Pinpoint the cell where the given text exists, returning its (X, Y) midpoint coordinate. 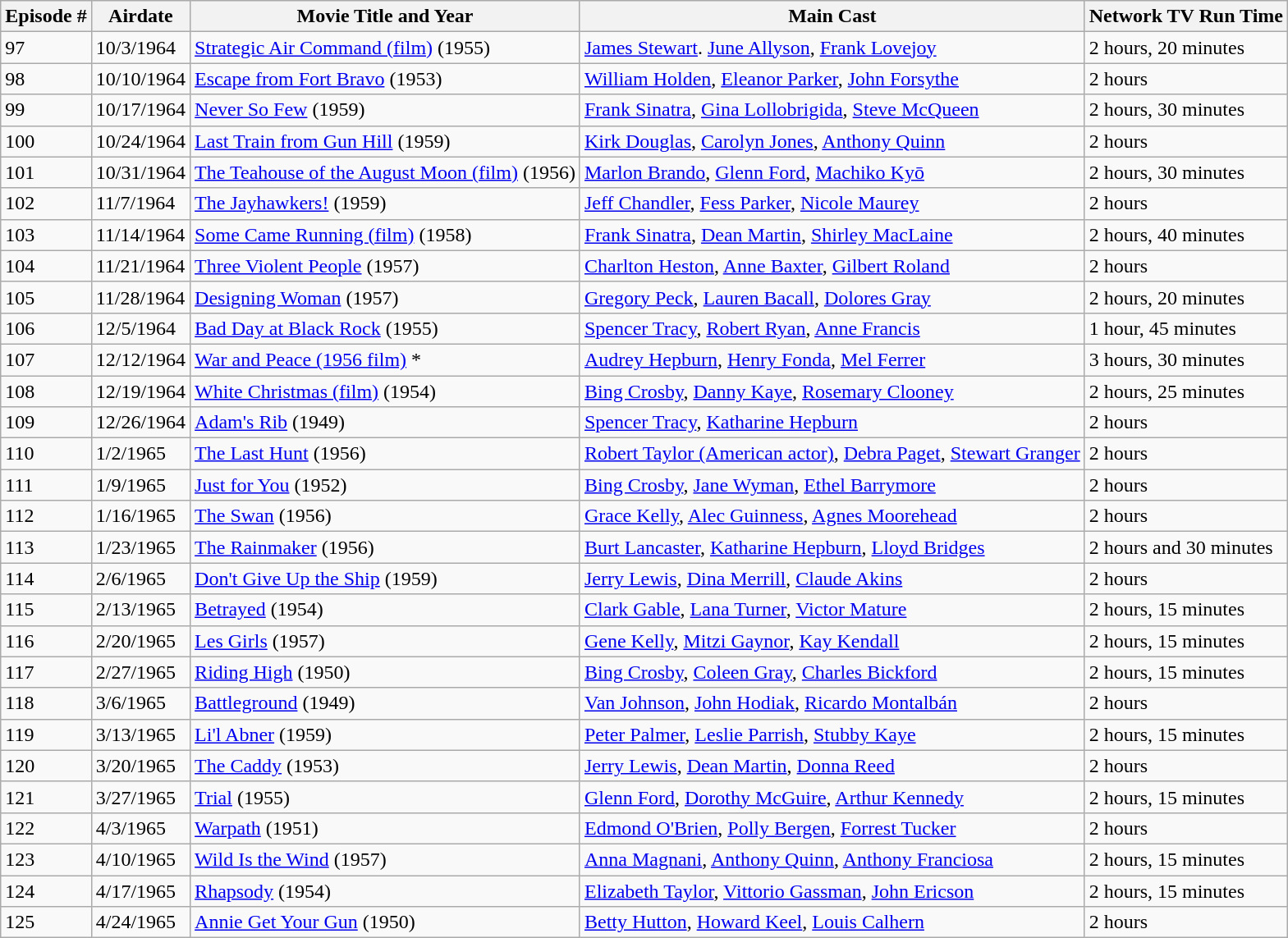
The Jayhawkers! (1959) (386, 204)
112 (46, 516)
Episode # (46, 16)
110 (46, 454)
12/12/1964 (140, 359)
2/13/1965 (140, 610)
War and Peace (1956 film) * (386, 359)
2/6/1965 (140, 579)
Anna Magnani, Anthony Quinn, Anthony Franciosa (832, 859)
107 (46, 359)
Designing Woman (1957) (386, 297)
Elizabeth Taylor, Vittorio Gassman, John Ericson (832, 890)
Riding High (1950) (386, 672)
100 (46, 141)
Three Violent People (1957) (386, 266)
Strategic Air Command (film) (1955) (386, 48)
124 (46, 890)
Van Johnson, John Hodiak, Ricardo Montalbán (832, 703)
Charlton Heston, Anne Baxter, Gilbert Roland (832, 266)
Don't Give Up the Ship (1959) (386, 579)
105 (46, 297)
104 (46, 266)
108 (46, 391)
Trial (1955) (386, 797)
11/21/1964 (140, 266)
Bad Day at Black Rock (1955) (386, 328)
The Caddy (1953) (386, 766)
James Stewart. June Allyson, Frank Lovejoy (832, 48)
114 (46, 579)
97 (46, 48)
Burt Lancaster, Katharine Hepburn, Lloyd Bridges (832, 547)
Li'l Abner (1959) (386, 734)
Airdate (140, 16)
Rhapsody (1954) (386, 890)
Betrayed (1954) (386, 610)
Marlon Brando, Glenn Ford, Machiko Kyō (832, 172)
Adam's Rib (1949) (386, 423)
Battleground (1949) (386, 703)
125 (46, 922)
98 (46, 79)
3/6/1965 (140, 703)
Movie Title and Year (386, 16)
Kirk Douglas, Carolyn Jones, Anthony Quinn (832, 141)
Annie Get Your Gun (1950) (386, 922)
1 hour, 45 minutes (1185, 328)
Peter Palmer, Leslie Parrish, Stubby Kaye (832, 734)
2/27/1965 (140, 672)
Jerry Lewis, Dina Merrill, Claude Akins (832, 579)
Bing Crosby, Danny Kaye, Rosemary Clooney (832, 391)
Jeff Chandler, Fess Parker, Nicole Maurey (832, 204)
1/9/1965 (140, 485)
Some Came Running (film) (1958) (386, 235)
The Rainmaker (1956) (386, 547)
4/10/1965 (140, 859)
Robert Taylor (American actor), Debra Paget, Stewart Granger (832, 454)
Just for You (1952) (386, 485)
103 (46, 235)
115 (46, 610)
Les Girls (1957) (386, 641)
Frank Sinatra, Gina Lollobrigida, Steve McQueen (832, 110)
Warpath (1951) (386, 828)
11/7/1964 (140, 204)
121 (46, 797)
111 (46, 485)
1/23/1965 (140, 547)
3 hours, 30 minutes (1185, 359)
Network TV Run Time (1185, 16)
119 (46, 734)
Never So Few (1959) (386, 110)
113 (46, 547)
Grace Kelly, Alec Guinness, Agnes Moorehead (832, 516)
Edmond O'Brien, Polly Bergen, Forrest Tucker (832, 828)
11/14/1964 (140, 235)
99 (46, 110)
1/16/1965 (140, 516)
1/2/1965 (140, 454)
101 (46, 172)
2 hours, 40 minutes (1185, 235)
120 (46, 766)
10/31/1964 (140, 172)
118 (46, 703)
116 (46, 641)
The Last Hunt (1956) (386, 454)
Gene Kelly, Mitzi Gaynor, Kay Kendall (832, 641)
Bing Crosby, Coleen Gray, Charles Bickford (832, 672)
The Teahouse of the August Moon (film) (1956) (386, 172)
122 (46, 828)
Frank Sinatra, Dean Martin, Shirley MacLaine (832, 235)
4/17/1965 (140, 890)
The Swan (1956) (386, 516)
109 (46, 423)
4/24/1965 (140, 922)
Gregory Peck, Lauren Bacall, Dolores Gray (832, 297)
William Holden, Eleanor Parker, John Forsythe (832, 79)
12/26/1964 (140, 423)
11/28/1964 (140, 297)
Spencer Tracy, Katharine Hepburn (832, 423)
10/17/1964 (140, 110)
10/3/1964 (140, 48)
Main Cast (832, 16)
Escape from Fort Bravo (1953) (386, 79)
3/20/1965 (140, 766)
Bing Crosby, Jane Wyman, Ethel Barrymore (832, 485)
10/24/1964 (140, 141)
117 (46, 672)
106 (46, 328)
2 hours and 30 minutes (1185, 547)
Jerry Lewis, Dean Martin, Donna Reed (832, 766)
2 hours, 25 minutes (1185, 391)
Wild Is the Wind (1957) (386, 859)
4/3/1965 (140, 828)
2/20/1965 (140, 641)
102 (46, 204)
12/5/1964 (140, 328)
123 (46, 859)
3/13/1965 (140, 734)
Betty Hutton, Howard Keel, Louis Calhern (832, 922)
10/10/1964 (140, 79)
Glenn Ford, Dorothy McGuire, Arthur Kennedy (832, 797)
Spencer Tracy, Robert Ryan, Anne Francis (832, 328)
Audrey Hepburn, Henry Fonda, Mel Ferrer (832, 359)
Last Train from Gun Hill (1959) (386, 141)
12/19/1964 (140, 391)
3/27/1965 (140, 797)
Clark Gable, Lana Turner, Victor Mature (832, 610)
White Christmas (film) (1954) (386, 391)
